Scan for the cell matching the given text and deliver its [x, y] coordinate at center. 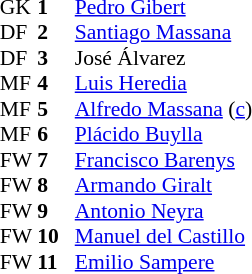
10 [56, 237]
3 [56, 58]
Francisco Barenys [164, 160]
Manuel del Castillo [164, 237]
Luis Heredia [164, 83]
Santiago Massana [164, 33]
4 [56, 83]
Alfredo Massana (c) [164, 109]
9 [56, 211]
2 [56, 33]
Plácido Buylla [164, 135]
Antonio Neyra [164, 211]
7 [56, 160]
José Álvarez [164, 58]
Armando Giralt [164, 185]
5 [56, 109]
8 [56, 185]
6 [56, 135]
